From the cell containing the given text, extract its center point as [X, Y] coordinate. 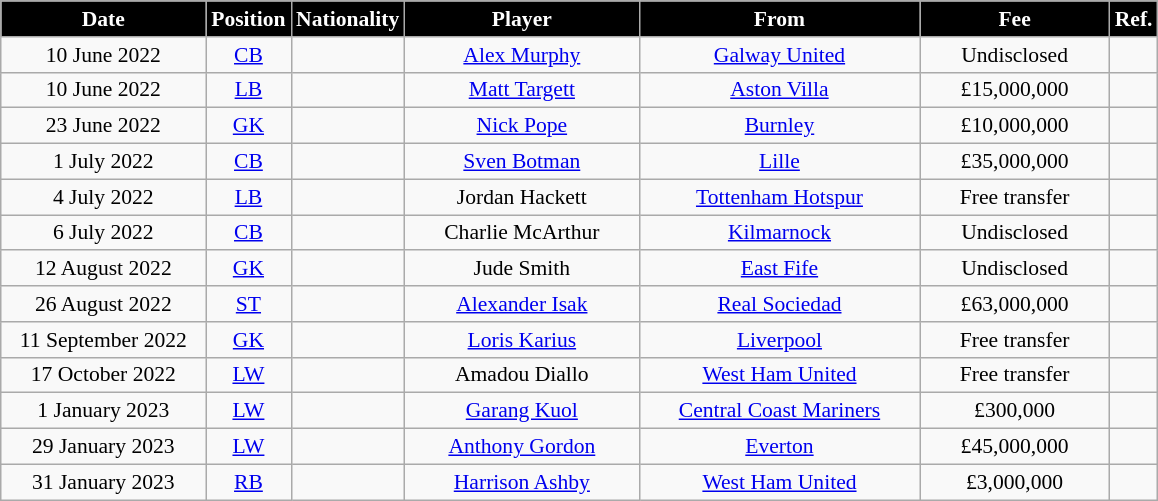
From [779, 19]
1 July 2022 [104, 162]
Ref. [1134, 19]
Alexander Isak [522, 304]
Position [248, 19]
Anthony Gordon [522, 447]
£45,000,000 [1015, 447]
Everton [779, 447]
£63,000,000 [1015, 304]
11 September 2022 [104, 340]
£35,000,000 [1015, 162]
Nationality [348, 19]
£300,000 [1015, 411]
Aston Villa [779, 90]
26 August 2022 [104, 304]
Jordan Hackett [522, 197]
Nick Pope [522, 126]
Alex Murphy [522, 55]
Garang Kuol [522, 411]
Tottenham Hotspur [779, 197]
Amadou Diallo [522, 375]
1 January 2023 [104, 411]
RB [248, 482]
Liverpool [779, 340]
23 June 2022 [104, 126]
Sven Botman [522, 162]
29 January 2023 [104, 447]
Player [522, 19]
31 January 2023 [104, 482]
6 July 2022 [104, 233]
Kilmarnock [779, 233]
Harrison Ashby [522, 482]
Fee [1015, 19]
£10,000,000 [1015, 126]
Jude Smith [522, 269]
12 August 2022 [104, 269]
Date [104, 19]
Burnley [779, 126]
£15,000,000 [1015, 90]
ST [248, 304]
4 July 2022 [104, 197]
Lille [779, 162]
Charlie McArthur [522, 233]
Real Sociedad [779, 304]
Central Coast Mariners [779, 411]
Galway United [779, 55]
17 October 2022 [104, 375]
£3,000,000 [1015, 482]
East Fife [779, 269]
Loris Karius [522, 340]
Matt Targett [522, 90]
